Return [x, y] of the center of cell containing provided text 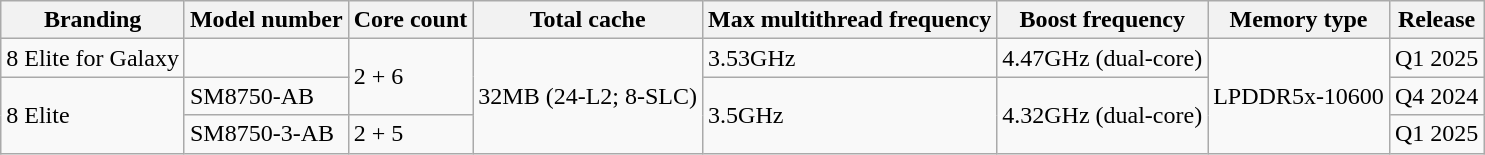
Q4 2024 [1436, 96]
Release [1436, 20]
4.47GHz (dual-core) [1102, 58]
3.5GHz [850, 115]
Memory type [1299, 20]
Max multithread frequency [850, 20]
4.32GHz (dual-core) [1102, 115]
2 + 5 [410, 134]
Core count [410, 20]
8 Elite [93, 115]
32MB (24-L2; 8-SLC) [588, 96]
SM8750-3-AB [266, 134]
Model number [266, 20]
8 Elite for Galaxy [93, 58]
Boost frequency [1102, 20]
LPDDR5x-10600 [1299, 96]
2 + 6 [410, 77]
Branding [93, 20]
3.53GHz [850, 58]
SM8750-AB [266, 96]
Total cache [588, 20]
